Provide the (X, Y) coordinate of the cell's center where the given text is located.  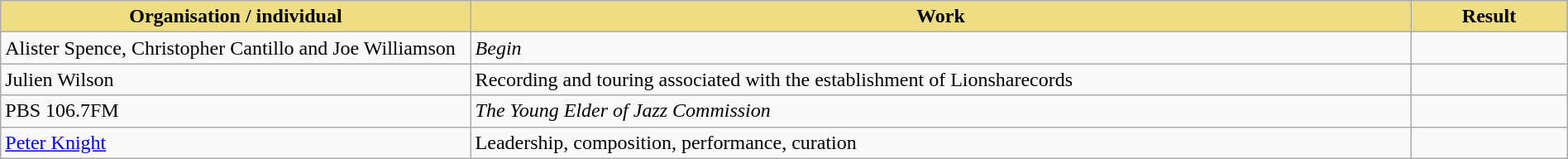
Begin (941, 48)
Work (941, 17)
Alister Spence, Christopher Cantillo and Joe Williamson (236, 48)
Julien Wilson (236, 79)
The Young Elder of Jazz Commission (941, 111)
Result (1489, 17)
Recording and touring associated with the establishment of Lionsharecords (941, 79)
PBS 106.7FM (236, 111)
Peter Knight (236, 142)
Organisation / individual (236, 17)
Leadership, composition, performance, curation (941, 142)
